Identify which cell holds the provided text, then report its [X, Y] central coordinate. 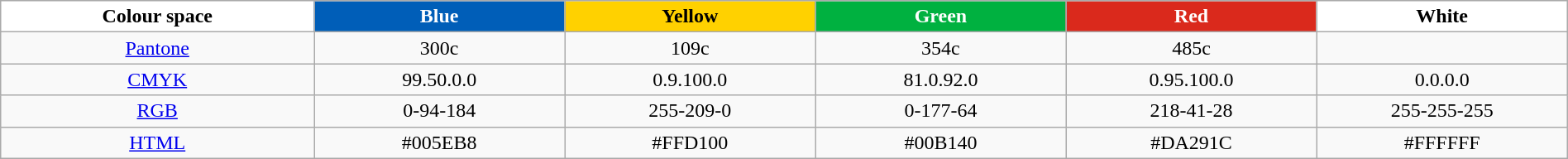
255-255-255 [1442, 111]
0-94-184 [440, 111]
#FFFFFF [1442, 142]
#DA291C [1191, 142]
0.95.100.0 [1191, 79]
109c [690, 48]
Pantone [157, 48]
99.50.0.0 [440, 79]
0-177-64 [941, 111]
RGB [157, 111]
Colour space [157, 17]
Green [941, 17]
CMYK [157, 79]
255-209-0 [690, 111]
Red [1191, 17]
354c [941, 48]
#FFD100 [690, 142]
218-41-28 [1191, 111]
HTML [157, 142]
0.0.0.0 [1442, 79]
#00B140 [941, 142]
#005EB8 [440, 142]
81.0.92.0 [941, 79]
White [1442, 17]
Yellow [690, 17]
485c [1191, 48]
0.9.100.0 [690, 79]
300c [440, 48]
Blue [440, 17]
